Provide the (X, Y) coordinate of the cell's center where the given text is located.  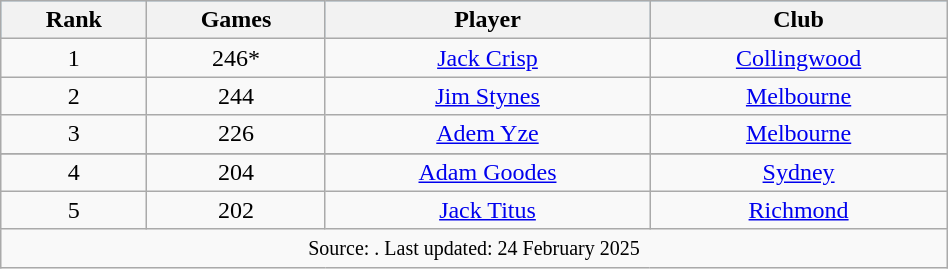
Collingwood (798, 58)
Jack Titus (488, 210)
Player (488, 20)
4 (74, 172)
1 (74, 58)
204 (236, 172)
Club (798, 20)
202 (236, 210)
2 (74, 96)
Sydney (798, 172)
244 (236, 96)
Adem Yze (488, 134)
226 (236, 134)
Richmond (798, 210)
246* (236, 58)
5 (74, 210)
Adam Goodes (488, 172)
Games (236, 20)
Source: . Last updated: 24 February 2025 (474, 248)
Jim Stynes (488, 96)
Rank (74, 20)
3 (74, 134)
Jack Crisp (488, 58)
